Identify which cell holds the provided text, then report its [X, Y] central coordinate. 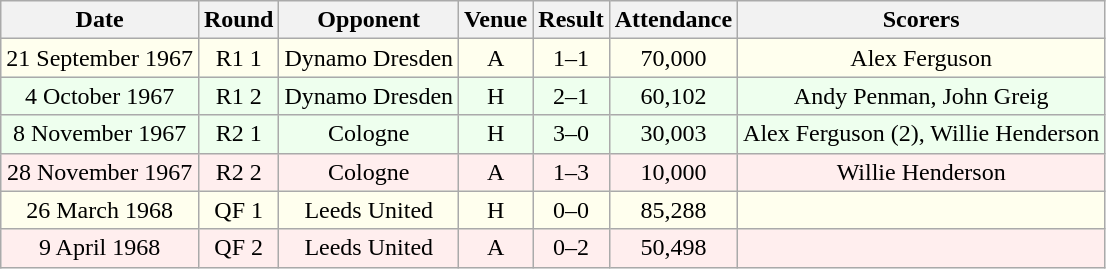
30,003 [673, 134]
0–2 [571, 248]
QF 1 [238, 210]
28 November 1967 [100, 172]
70,000 [673, 58]
Willie Henderson [922, 172]
R1 1 [238, 58]
2–1 [571, 96]
10,000 [673, 172]
21 September 1967 [100, 58]
Result [571, 20]
50,498 [673, 248]
Date [100, 20]
8 November 1967 [100, 134]
26 March 1968 [100, 210]
QF 2 [238, 248]
1–1 [571, 58]
3–0 [571, 134]
4 October 1967 [100, 96]
R1 2 [238, 96]
0–0 [571, 210]
1–3 [571, 172]
Scorers [922, 20]
Alex Ferguson (2), Willie Henderson [922, 134]
Opponent [369, 20]
Attendance [673, 20]
Alex Ferguson [922, 58]
Round [238, 20]
9 April 1968 [100, 248]
Andy Penman, John Greig [922, 96]
R2 1 [238, 134]
60,102 [673, 96]
Venue [496, 20]
85,288 [673, 210]
R2 2 [238, 172]
